Find where the given text appears and provide that cell's center as [X, Y] coordinate. 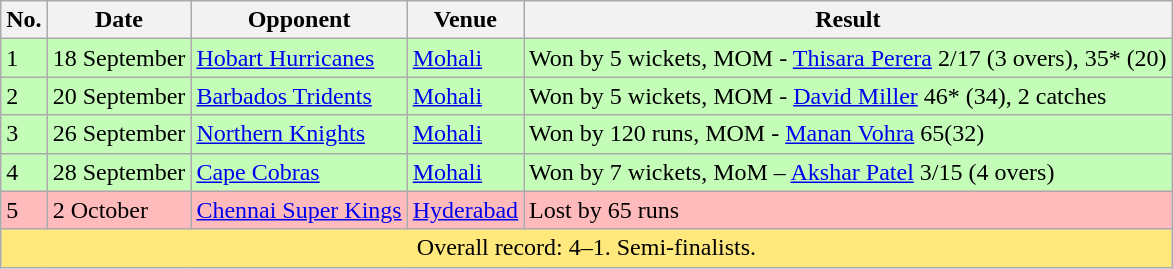
Cape Cobras [299, 172]
28 September [119, 172]
No. [24, 20]
Result [848, 20]
3 [24, 134]
1 [24, 58]
Opponent [299, 20]
Hobart Hurricanes [299, 58]
Hyderabad [465, 210]
2 [24, 96]
18 September [119, 58]
4 [24, 172]
5 [24, 210]
20 September [119, 96]
Overall record: 4–1. Semi-finalists. [586, 248]
Northern Knights [299, 134]
Barbados Tridents [299, 96]
Won by 5 wickets, MOM - Thisara Perera 2/17 (3 overs), 35* (20) [848, 58]
Won by 5 wickets, MOM - David Miller 46* (34), 2 catches [848, 96]
Lost by 65 runs [848, 210]
Date [119, 20]
Won by 7 wickets, MoM – Akshar Patel 3/15 (4 overs) [848, 172]
26 September [119, 134]
2 October [119, 210]
Chennai Super Kings [299, 210]
Venue [465, 20]
Won by 120 runs, MOM - Manan Vohra 65(32) [848, 134]
